Locate the cell with the specified text and output its (x, y) center coordinate. 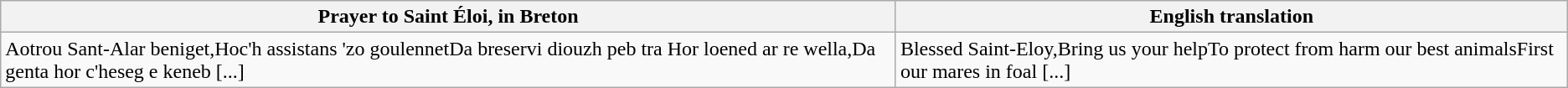
Prayer to Saint Éloi, in Breton (449, 17)
Aotrou Sant-Alar beniget,Hoc'h assistans 'zo goulennetDa breservi diouzh peb tra Hor loened ar re wella,Da genta hor c'heseg e keneb [...] (449, 60)
English translation (1231, 17)
Blessed Saint-Eloy,Bring us your helpTo protect from harm our best animalsFirst our mares in foal [...] (1231, 60)
